From the cell containing the given text, extract its center point as [x, y] coordinate. 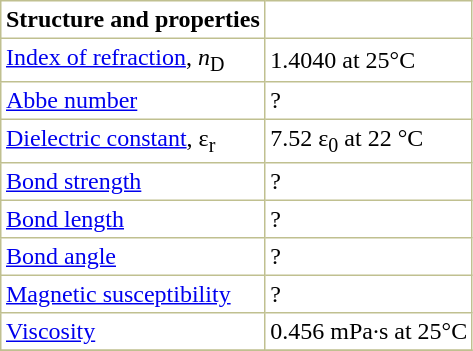
1.4040 at 25°C [368, 60]
Dielectric constant, εr [133, 142]
Viscosity [133, 332]
Magnetic susceptibility [133, 295]
Abbe number [133, 101]
7.52 ε0 at 22 °C [368, 142]
Index of refraction, nD [133, 60]
Structure and properties [133, 20]
0.456 mPa·s at 25°C [368, 332]
Bond angle [133, 257]
Bond length [133, 220]
Bond strength [133, 182]
